Locate the cell with the specified text and output its [X, Y] center coordinate. 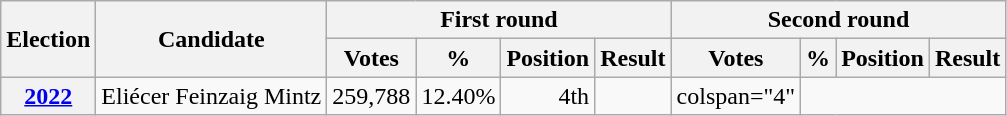
2022 [48, 96]
Election [48, 39]
4th [548, 96]
Second round [838, 20]
colspan="4" [736, 96]
Candidate [212, 39]
259,788 [372, 96]
12.40% [458, 96]
Eliécer Feinzaig Mintz [212, 96]
First round [499, 20]
